Determine the [X, Y] coordinate at the center of the cell enclosing the given text.  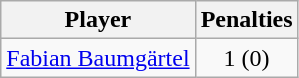
Penalties [246, 20]
Player [98, 20]
Fabian Baumgärtel [98, 58]
1 (0) [246, 58]
